Return the (x, y) coordinate for the center point of the cell that contains the specified text.  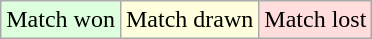
Match won (61, 20)
Match drawn (189, 20)
Match lost (316, 20)
